Locate the cell with the specified text and output its (x, y) center coordinate. 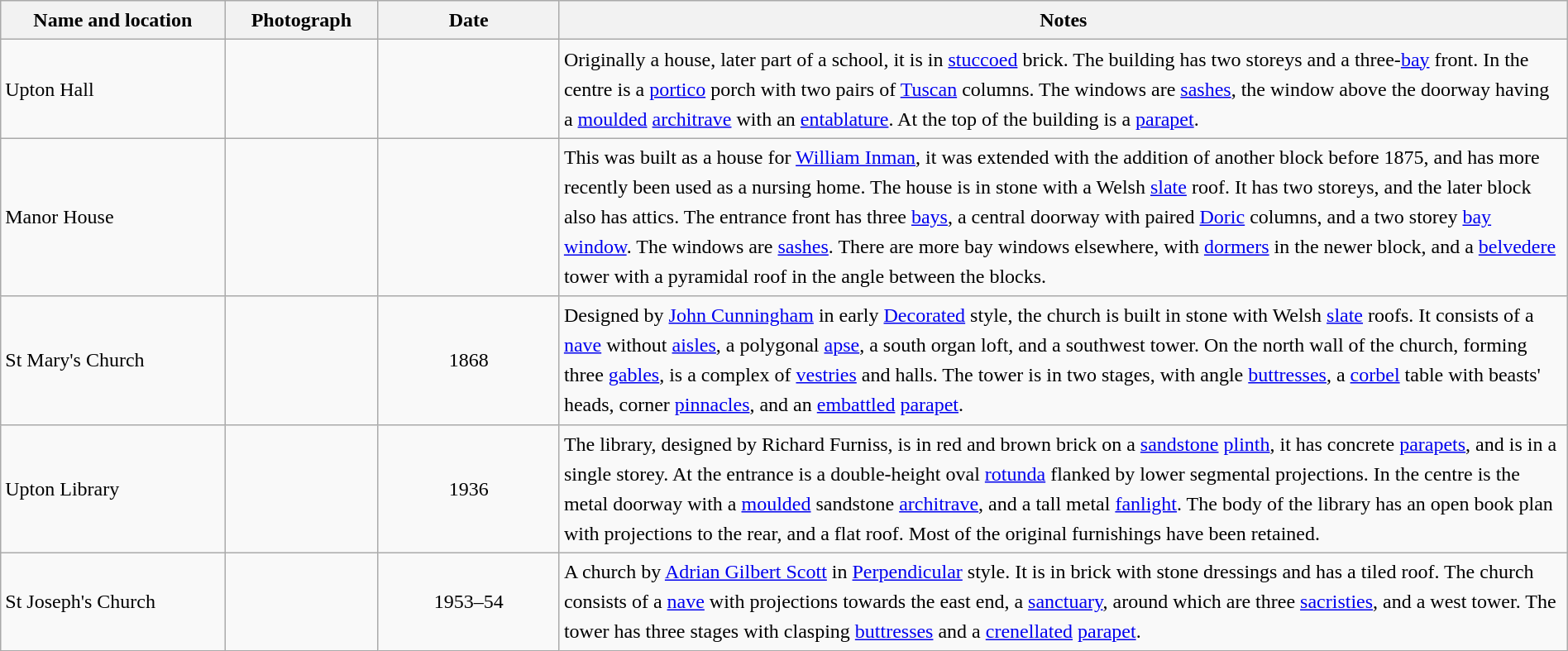
1953–54 (468, 602)
Manor House (112, 217)
1936 (468, 488)
Upton Library (112, 488)
Upton Hall (112, 89)
Date (468, 20)
St Joseph's Church (112, 602)
Name and location (112, 20)
1868 (468, 361)
Photograph (301, 20)
Notes (1064, 20)
St Mary's Church (112, 361)
